Provide the [x, y] coordinate of the cell's center where the given text is located.  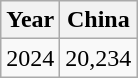
China [98, 20]
20,234 [98, 58]
2024 [30, 58]
Year [30, 20]
